Detect which cell encompasses the target text, then output its (x, y) center coordinate. 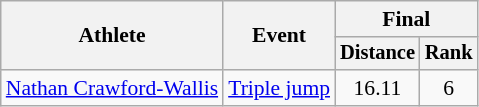
Distance (378, 54)
16.11 (378, 88)
Athlete (112, 36)
6 (449, 88)
Triple jump (279, 88)
Nathan Crawford-Wallis (112, 88)
Rank (449, 54)
Event (279, 36)
Final (406, 19)
